Scan for the cell matching the given text and deliver its [x, y] coordinate at center. 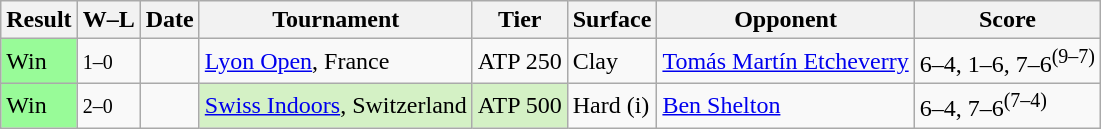
Result [39, 20]
Swiss Indoors, Switzerland [336, 106]
Clay [612, 62]
Score [1007, 20]
Opponent [786, 20]
Date [170, 20]
Ben Shelton [786, 106]
2–0 [108, 106]
W–L [108, 20]
Tournament [336, 20]
Lyon Open, France [336, 62]
ATP 500 [520, 106]
Surface [612, 20]
Hard (i) [612, 106]
6–4, 7–6(7–4) [1007, 106]
ATP 250 [520, 62]
Tier [520, 20]
Tomás Martín Etcheverry [786, 62]
1–0 [108, 62]
6–4, 1–6, 7–6(9–7) [1007, 62]
